Scan for the cell matching the given text and deliver its [x, y] coordinate at center. 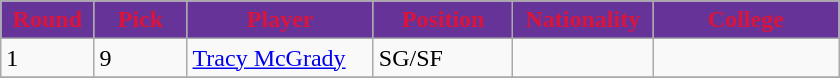
Nationality [583, 20]
Round [48, 20]
Position [443, 20]
Pick [140, 20]
College [746, 20]
1 [48, 58]
SG/SF [443, 58]
9 [140, 58]
Player [280, 20]
Tracy McGrady [280, 58]
